Extract the (X, Y) coordinate from the center of the cell holding the provided text.  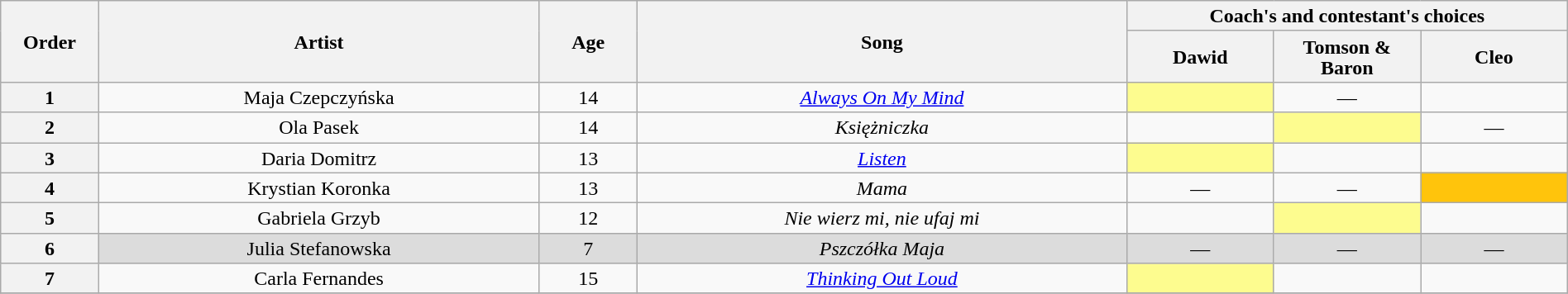
1 (50, 97)
Pszczółka Maja (882, 248)
5 (50, 218)
Nie wierz mi, nie ufaj mi (882, 218)
Dawid (1200, 56)
Krystian Koronka (319, 188)
Listen (882, 157)
Coach's and contestant's choices (1346, 17)
Ola Pasek (319, 127)
6 (50, 248)
Julia Stefanowska (319, 248)
Order (50, 41)
3 (50, 157)
Daria Domitrz (319, 157)
Mama (882, 188)
Carla Fernandes (319, 279)
Cleo (1494, 56)
Song (882, 41)
Thinking Out Loud (882, 279)
Księżniczka (882, 127)
Tomson & Baron (1347, 56)
Maja Czepczyńska (319, 97)
4 (50, 188)
2 (50, 127)
Artist (319, 41)
12 (588, 218)
Gabriela Grzyb (319, 218)
Age (588, 41)
15 (588, 279)
Always On My Mind (882, 97)
